From the cell containing the given text, extract its center point as [x, y] coordinate. 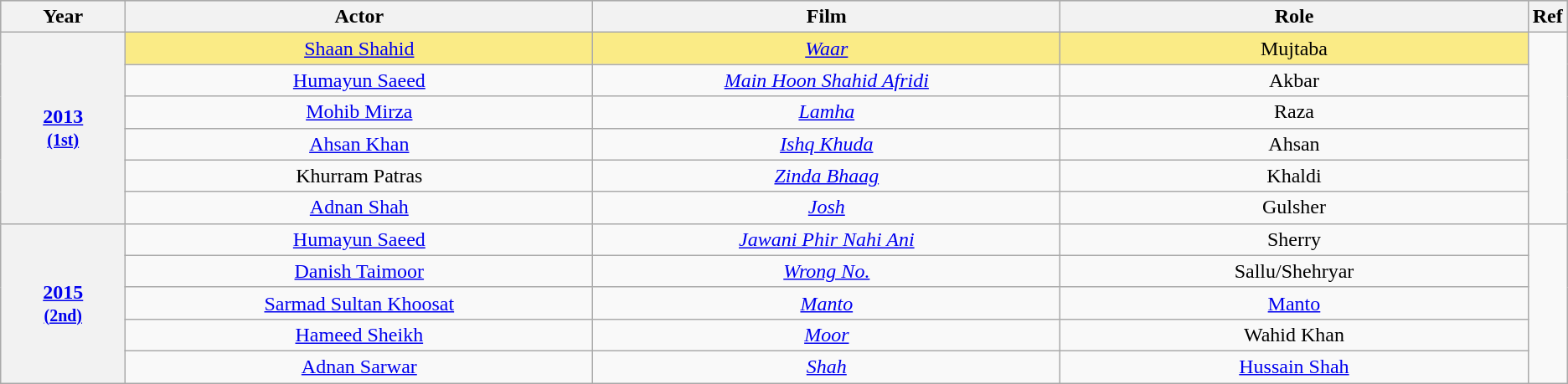
Waar [827, 49]
Ishq Khuda [827, 144]
Actor [359, 17]
Gulsher [1294, 207]
Raza [1294, 112]
Film [827, 17]
Mujtaba [1294, 49]
Shah [827, 366]
Ref [1548, 17]
Shaan Shahid [359, 49]
Lamha [827, 112]
Wahid Khan [1294, 335]
Wrong No. [827, 271]
Year [64, 17]
Mohib Mirza [359, 112]
Josh [827, 207]
Danish Taimoor [359, 271]
Ahsan [1294, 144]
Akbar [1294, 80]
Khurram Patras [359, 176]
Ahsan Khan [359, 144]
Sallu/Shehryar [1294, 271]
2013(1st) [64, 128]
Sarmad Sultan Khoosat [359, 303]
Moor [827, 335]
Zinda Bhaag [827, 176]
Hameed Sheikh [359, 335]
Khaldi [1294, 176]
Main Hoon Shahid Afridi [827, 80]
Adnan Sarwar [359, 366]
Sherry [1294, 239]
Role [1294, 17]
Jawani Phir Nahi Ani [827, 239]
2015(2nd) [64, 303]
Hussain Shah [1294, 366]
Adnan Shah [359, 207]
